Find where the given text appears and provide that cell's center as [x, y] coordinate. 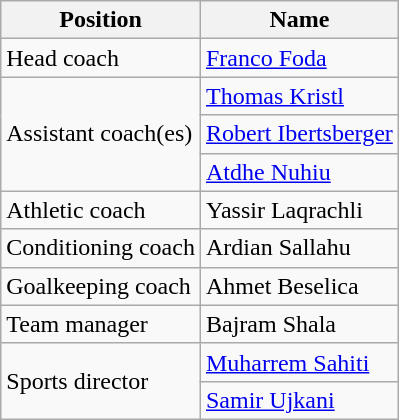
Ardian Sallahu [299, 248]
Conditioning coach [101, 248]
Yassir Laqrachli [299, 210]
Team manager [101, 324]
Samir Ujkani [299, 400]
Name [299, 20]
Sports director [101, 381]
Atdhe Nuhiu [299, 172]
Thomas Kristl [299, 96]
Franco Foda [299, 58]
Muharrem Sahiti [299, 362]
Robert Ibertsberger [299, 134]
Athletic coach [101, 210]
Position [101, 20]
Head coach [101, 58]
Bajram Shala [299, 324]
Ahmet Beselica [299, 286]
Assistant coach(es) [101, 134]
Goalkeeping coach [101, 286]
